Find where the given text appears and provide that cell's center as [x, y] coordinate. 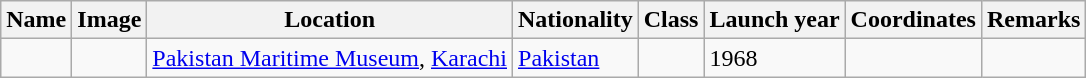
1968 [774, 58]
Class [671, 20]
Nationality [576, 20]
Image [110, 20]
Pakistan [576, 58]
Remarks [1033, 20]
Pakistan Maritime Museum, Karachi [330, 58]
Name [36, 20]
Coordinates [913, 20]
Location [330, 20]
Launch year [774, 20]
